Identify which cell holds the provided text, then report its [x, y] central coordinate. 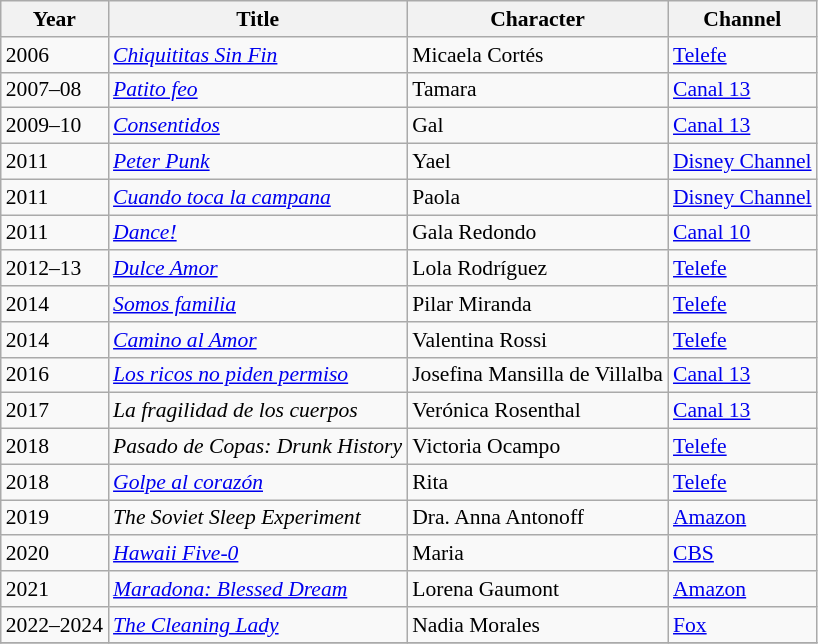
Golpe al corazón [258, 482]
Camino al Amor [258, 340]
Valentina Rossi [538, 340]
Dulce Amor [258, 269]
Lorena Gaumont [538, 589]
2022–2024 [54, 625]
Josefina Mansilla de Villalba [538, 375]
Patito feo [258, 90]
Lola Rodríguez [538, 269]
Title [258, 19]
Channel [742, 19]
Paola [538, 197]
Canal 10 [742, 233]
2020 [54, 554]
CBS [742, 554]
Rita [538, 482]
The Soviet Sleep Experiment [258, 518]
Consentidos [258, 126]
The Cleaning Lady [258, 625]
Nadia Morales [538, 625]
Chiquititas Sin Fin [258, 55]
Yael [538, 162]
Victoria Ocampo [538, 447]
Hawaii Five-0 [258, 554]
Peter Punk [258, 162]
2007–08 [54, 90]
2019 [54, 518]
Dra. Anna Antonoff [538, 518]
Dance! [258, 233]
Pilar Miranda [538, 304]
2016 [54, 375]
Micaela Cortés [538, 55]
Cuando toca la campana [258, 197]
Fox [742, 625]
2012–13 [54, 269]
Gala Redondo [538, 233]
Verónica Rosenthal [538, 411]
2009–10 [54, 126]
Pasado de Copas: Drunk History [258, 447]
Year [54, 19]
Somos familia [258, 304]
Gal [538, 126]
Tamara [538, 90]
Los ricos no piden permiso [258, 375]
2021 [54, 589]
Character [538, 19]
Maradona: Blessed Dream [258, 589]
Maria [538, 554]
2006 [54, 55]
La fragilidad de los cuerpos [258, 411]
2017 [54, 411]
